Return the (X, Y) coordinate for the center point of the cell that contains the specified text.  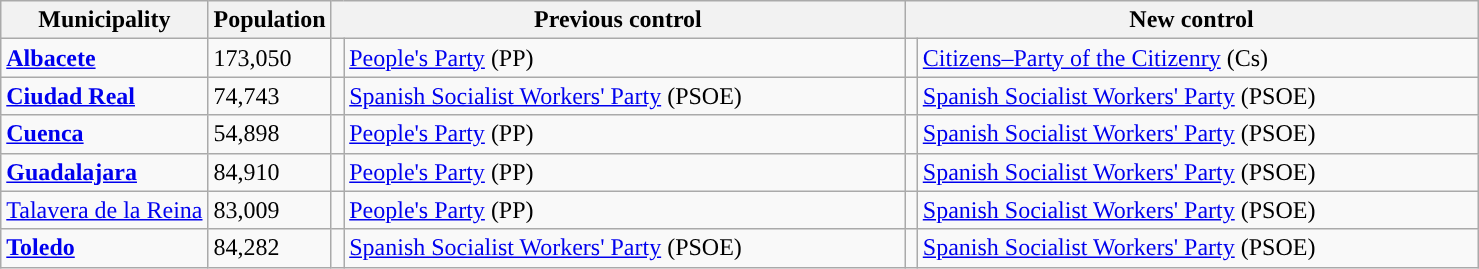
84,910 (270, 172)
Toledo (104, 248)
Cuenca (104, 134)
83,009 (270, 210)
Previous control (618, 20)
Citizens–Party of the Citizenry (Cs) (1198, 58)
74,743 (270, 96)
Guadalajara (104, 172)
Population (270, 20)
Municipality (104, 20)
54,898 (270, 134)
Albacete (104, 58)
84,282 (270, 248)
173,050 (270, 58)
New control (1192, 20)
Ciudad Real (104, 96)
Talavera de la Reina (104, 210)
